Search for the cell housing the specified text and yield its [X, Y] center coordinate. 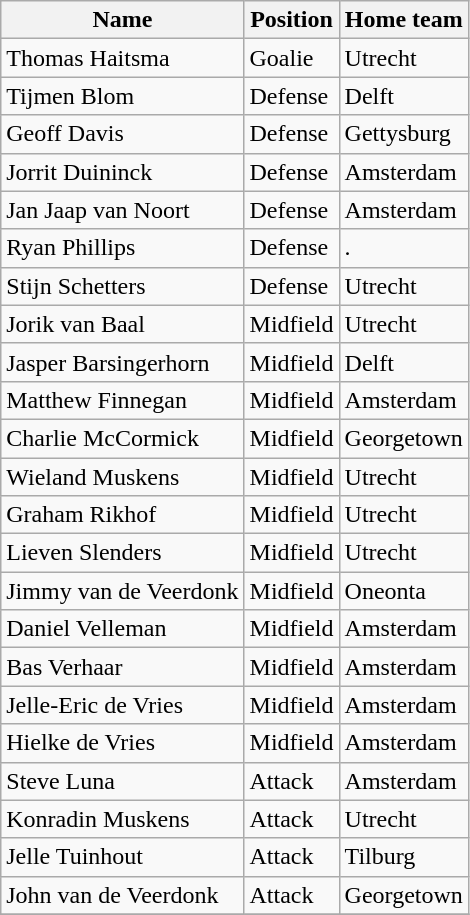
Jelle-Eric de Vries [122, 705]
Hielke de Vries [122, 743]
Name [122, 20]
Gettysburg [404, 134]
Jelle Tuinhout [122, 857]
Graham Rikhof [122, 515]
Steve Luna [122, 781]
Thomas Haitsma [122, 58]
Lieven Slenders [122, 553]
Jorrit Duininck [122, 172]
Stijn Schetters [122, 286]
Oneonta [404, 591]
Jasper Barsingerhorn [122, 362]
John van de Veerdonk [122, 895]
. [404, 248]
Daniel Velleman [122, 629]
Jorik van Baal [122, 324]
Geoff Davis [122, 134]
Home team [404, 20]
Tijmen Blom [122, 96]
Wieland Muskens [122, 477]
Position [292, 20]
Goalie [292, 58]
Ryan Phillips [122, 248]
Jan Jaap van Noort [122, 210]
Konradin Muskens [122, 819]
Matthew Finnegan [122, 400]
Jimmy van de Veerdonk [122, 591]
Bas Verhaar [122, 667]
Tilburg [404, 857]
Charlie McCormick [122, 438]
